From the cell containing the given text, extract its center point as (x, y) coordinate. 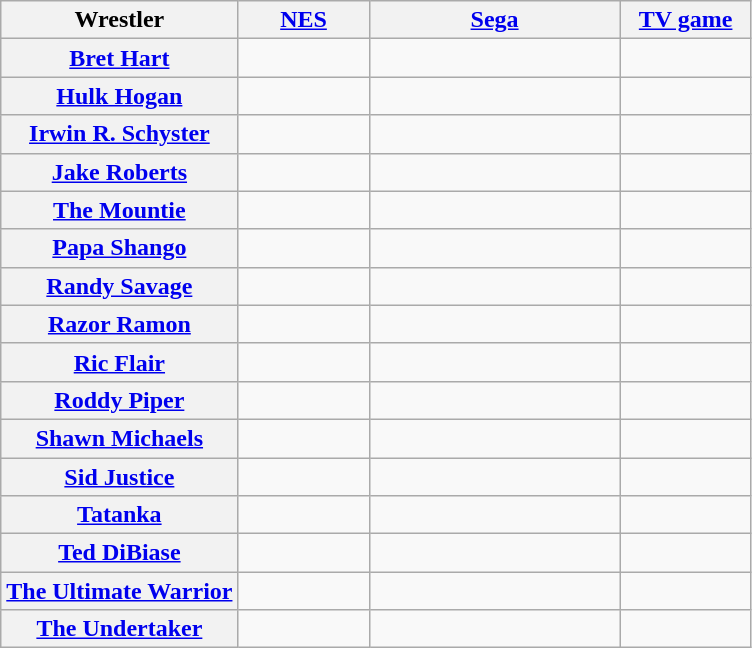
The Undertaker (120, 629)
Bret Hart (120, 58)
Tatanka (120, 515)
Wrestler (120, 20)
Irwin R. Schyster (120, 134)
Sega (494, 20)
Hulk Hogan (120, 96)
TV game (686, 20)
The Mountie (120, 210)
The Ultimate Warrior (120, 591)
Ric Flair (120, 362)
Jake Roberts (120, 172)
Ted DiBiase (120, 553)
NES (304, 20)
Shawn Michaels (120, 438)
Razor Ramon (120, 324)
Papa Shango (120, 248)
Randy Savage (120, 286)
Sid Justice (120, 477)
Roddy Piper (120, 400)
